Return the (x, y) coordinate for the center point of the cell that contains the specified text.  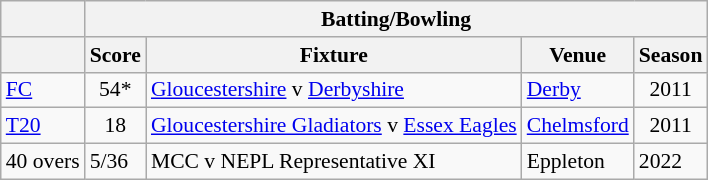
54* (116, 90)
40 overs (43, 162)
Chelmsford (578, 126)
T20 (43, 126)
MCC v NEPL Representative XI (334, 162)
2022 (671, 162)
18 (116, 126)
Eppleton (578, 162)
5/36 (116, 162)
Score (116, 55)
Derby (578, 90)
Batting/Bowling (396, 19)
Venue (578, 55)
Gloucestershire v Derbyshire (334, 90)
Season (671, 55)
Fixture (334, 55)
Gloucestershire Gladiators v Essex Eagles (334, 126)
FC (43, 90)
